Provide the [X, Y] coordinate of the cell's center where the given text is located.  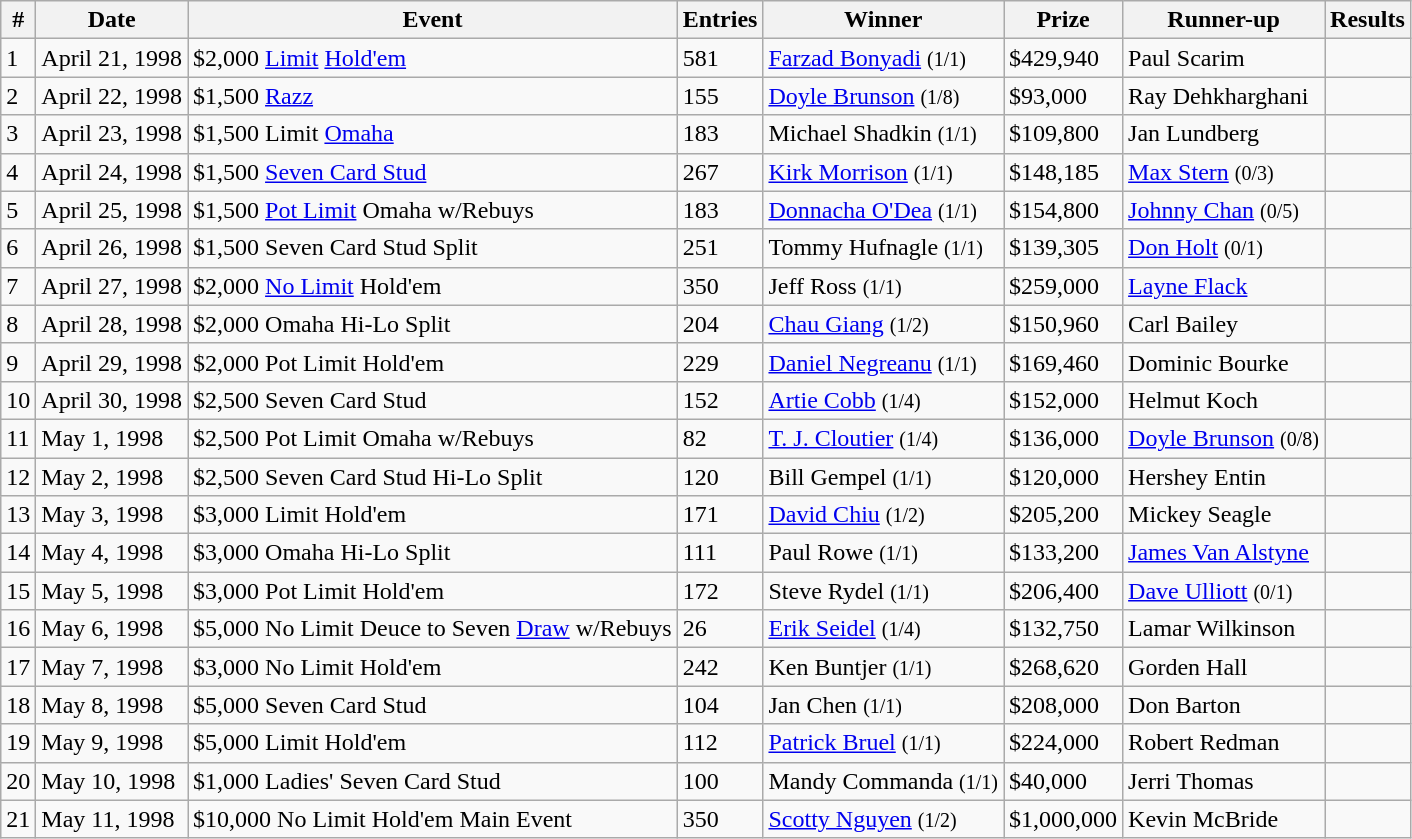
Ken Buntjer (1/1) [884, 667]
May 5, 1998 [112, 591]
$2,000 No Limit Hold'em [433, 286]
Paul Scarim [1224, 58]
Erik Seidel (1/4) [884, 629]
Kevin McBride [1224, 819]
9 [18, 362]
1 [18, 58]
11 [18, 438]
$429,940 [1064, 58]
Layne Flack [1224, 286]
May 8, 1998 [112, 705]
Jan Lundberg [1224, 134]
14 [18, 553]
$132,750 [1064, 629]
Paul Rowe (1/1) [884, 553]
7 [18, 286]
$1,000,000 [1064, 819]
Patrick Bruel (1/1) [884, 743]
$2,500 Pot Limit Omaha w/Rebuys [433, 438]
May 11, 1998 [112, 819]
May 10, 1998 [112, 781]
$1,500 Razz [433, 96]
Doyle Brunson (1/8) [884, 96]
17 [18, 667]
Entries [720, 20]
155 [720, 96]
204 [720, 324]
$5,000 No Limit Deuce to Seven Draw w/Rebuys [433, 629]
Runner-up [1224, 20]
$1,500 Seven Card Stud Split [433, 248]
3 [18, 134]
$133,200 [1064, 553]
$5,000 Seven Card Stud [433, 705]
April 21, 1998 [112, 58]
20 [18, 781]
May 1, 1998 [112, 438]
Max Stern (0/3) [1224, 172]
Winner [884, 20]
152 [720, 400]
100 [720, 781]
$169,460 [1064, 362]
12 [18, 477]
$139,305 [1064, 248]
April 28, 1998 [112, 324]
$136,000 [1064, 438]
Steve Rydel (1/1) [884, 591]
$1,000 Ladies' Seven Card Stud [433, 781]
May 2, 1998 [112, 477]
2 [18, 96]
May 3, 1998 [112, 515]
# [18, 20]
112 [720, 743]
242 [720, 667]
Jerri Thomas [1224, 781]
$1,500 Pot Limit Omaha w/Rebuys [433, 210]
171 [720, 515]
$1,500 Seven Card Stud [433, 172]
Gorden Hall [1224, 667]
$3,000 Pot Limit Hold'em [433, 591]
April 26, 1998 [112, 248]
Johnny Chan (0/5) [1224, 210]
$5,000 Limit Hold'em [433, 743]
18 [18, 705]
19 [18, 743]
May 9, 1998 [112, 743]
$259,000 [1064, 286]
8 [18, 324]
$2,000 Omaha Hi-Lo Split [433, 324]
Kirk Morrison (1/1) [884, 172]
$2,500 Seven Card Stud Hi-Lo Split [433, 477]
Mickey Seagle [1224, 515]
$3,000 Limit Hold'em [433, 515]
4 [18, 172]
$268,620 [1064, 667]
April 29, 1998 [112, 362]
$205,200 [1064, 515]
267 [720, 172]
$154,800 [1064, 210]
Doyle Brunson (0/8) [1224, 438]
Carl Bailey [1224, 324]
April 24, 1998 [112, 172]
$109,800 [1064, 134]
Farzad Bonyadi (1/1) [884, 58]
$206,400 [1064, 591]
Dominic Bourke [1224, 362]
Dave Ulliott (0/1) [1224, 591]
Prize [1064, 20]
Helmut Koch [1224, 400]
Don Barton [1224, 705]
April 27, 1998 [112, 286]
13 [18, 515]
Tommy Hufnagle (1/1) [884, 248]
104 [720, 705]
251 [720, 248]
Robert Redman [1224, 743]
May 6, 1998 [112, 629]
$2,500 Seven Card Stud [433, 400]
6 [18, 248]
Ray Dehkharghani [1224, 96]
Jan Chen (1/1) [884, 705]
$2,000 Limit Hold'em [433, 58]
$10,000 No Limit Hold'em Main Event [433, 819]
Lamar Wilkinson [1224, 629]
Michael Shadkin (1/1) [884, 134]
Artie Cobb (1/4) [884, 400]
229 [720, 362]
Scotty Nguyen (1/2) [884, 819]
$120,000 [1064, 477]
May 4, 1998 [112, 553]
120 [720, 477]
Chau Giang (1/2) [884, 324]
16 [18, 629]
Don Holt (0/1) [1224, 248]
111 [720, 553]
$3,000 No Limit Hold'em [433, 667]
James Van Alstyne [1224, 553]
April 30, 1998 [112, 400]
Event [433, 20]
T. J. Cloutier (1/4) [884, 438]
Bill Gempel (1/1) [884, 477]
15 [18, 591]
21 [18, 819]
26 [720, 629]
$40,000 [1064, 781]
Daniel Negreanu (1/1) [884, 362]
$224,000 [1064, 743]
$2,000 Pot Limit Hold'em [433, 362]
$3,000 Omaha Hi-Lo Split [433, 553]
Results [1368, 20]
May 7, 1998 [112, 667]
10 [18, 400]
$150,960 [1064, 324]
$152,000 [1064, 400]
$93,000 [1064, 96]
April 25, 1998 [112, 210]
David Chiu (1/2) [884, 515]
172 [720, 591]
Date [112, 20]
Mandy Commanda (1/1) [884, 781]
$148,185 [1064, 172]
Donnacha O'Dea (1/1) [884, 210]
82 [720, 438]
581 [720, 58]
Hershey Entin [1224, 477]
5 [18, 210]
$208,000 [1064, 705]
April 22, 1998 [112, 96]
$1,500 Limit Omaha [433, 134]
April 23, 1998 [112, 134]
Jeff Ross (1/1) [884, 286]
